Find where the given text appears and provide that cell's center as (X, Y) coordinate. 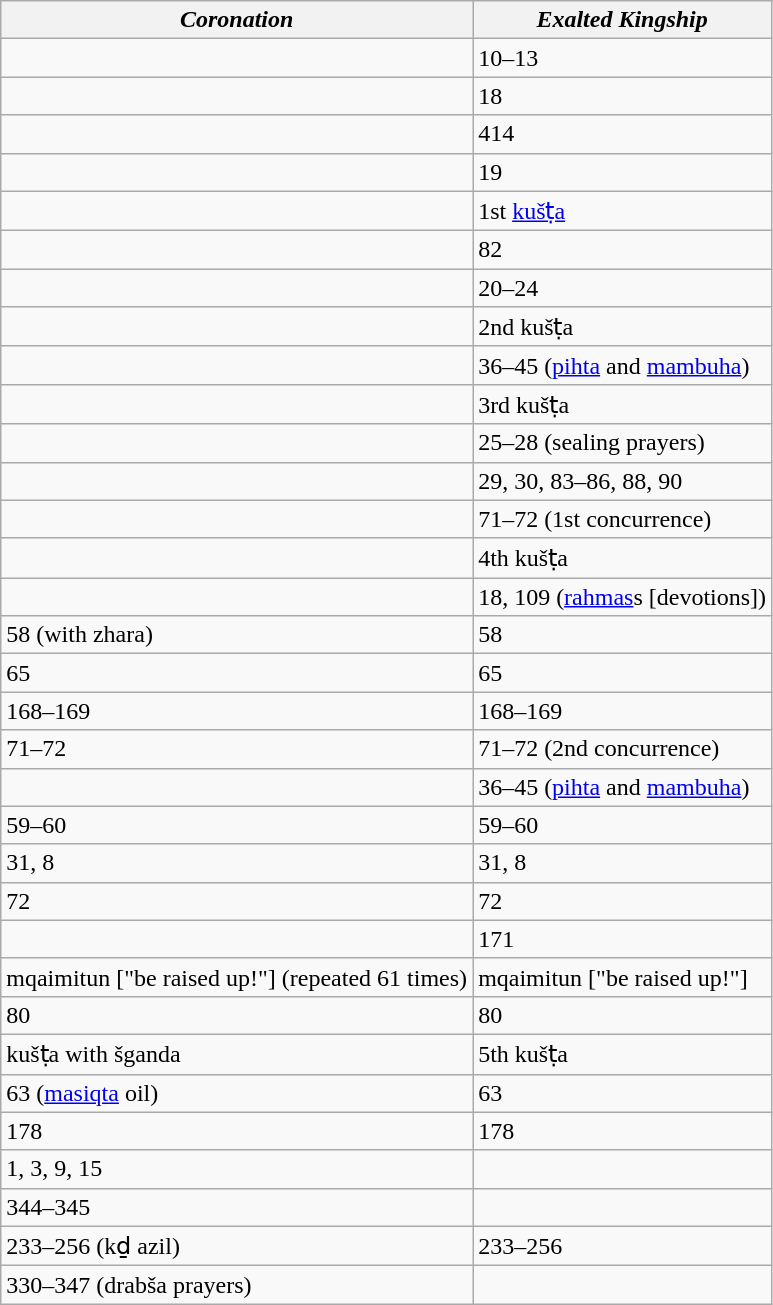
20–24 (622, 288)
19 (622, 172)
233–256 (kḏ azil) (237, 1246)
mqaimitun ["be raised up!"] (repeated 61 times) (237, 977)
171 (622, 939)
71–72 (237, 749)
71–72 (2nd concurrence) (622, 749)
5th kušṭa (622, 1054)
1st kušṭa (622, 211)
58 (622, 635)
414 (622, 134)
1, 3, 9, 15 (237, 1169)
82 (622, 250)
29, 30, 83–86, 88, 90 (622, 481)
330–347 (drabša prayers) (237, 1285)
63 (622, 1093)
Coronation (237, 20)
3rd kušṭa (622, 404)
18 (622, 96)
4th kušṭa (622, 558)
Exalted Kingship (622, 20)
18, 109 (rahmass [devotions]) (622, 597)
kušṭa with šganda (237, 1054)
2nd kušṭa (622, 327)
344–345 (237, 1207)
63 (masiqta oil) (237, 1093)
10–13 (622, 58)
233–256 (622, 1246)
mqaimitun ["be raised up!"] (622, 977)
71–72 (1st concurrence) (622, 519)
58 (with zhara) (237, 635)
25–28 (sealing prayers) (622, 443)
